Return the [x, y] coordinate for the center point of the cell that contains the specified text.  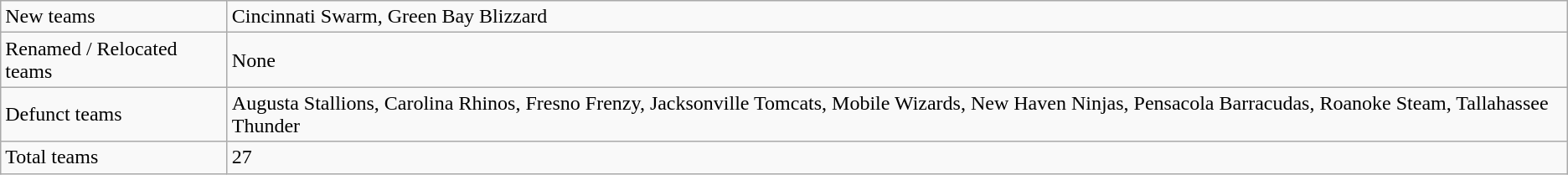
Renamed / Relocated teams [114, 60]
Cincinnati Swarm, Green Bay Blizzard [897, 17]
Total teams [114, 157]
Defunct teams [114, 114]
27 [897, 157]
New teams [114, 17]
None [897, 60]
